Determine the (x, y) coordinate at the center of the cell enclosing the given text.  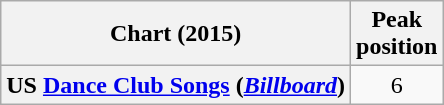
6 (397, 85)
US Dance Club Songs (Billboard) (176, 85)
Peakposition (397, 34)
Chart (2015) (176, 34)
